Return the [x, y] coordinate for the center point of the cell that contains the specified text.  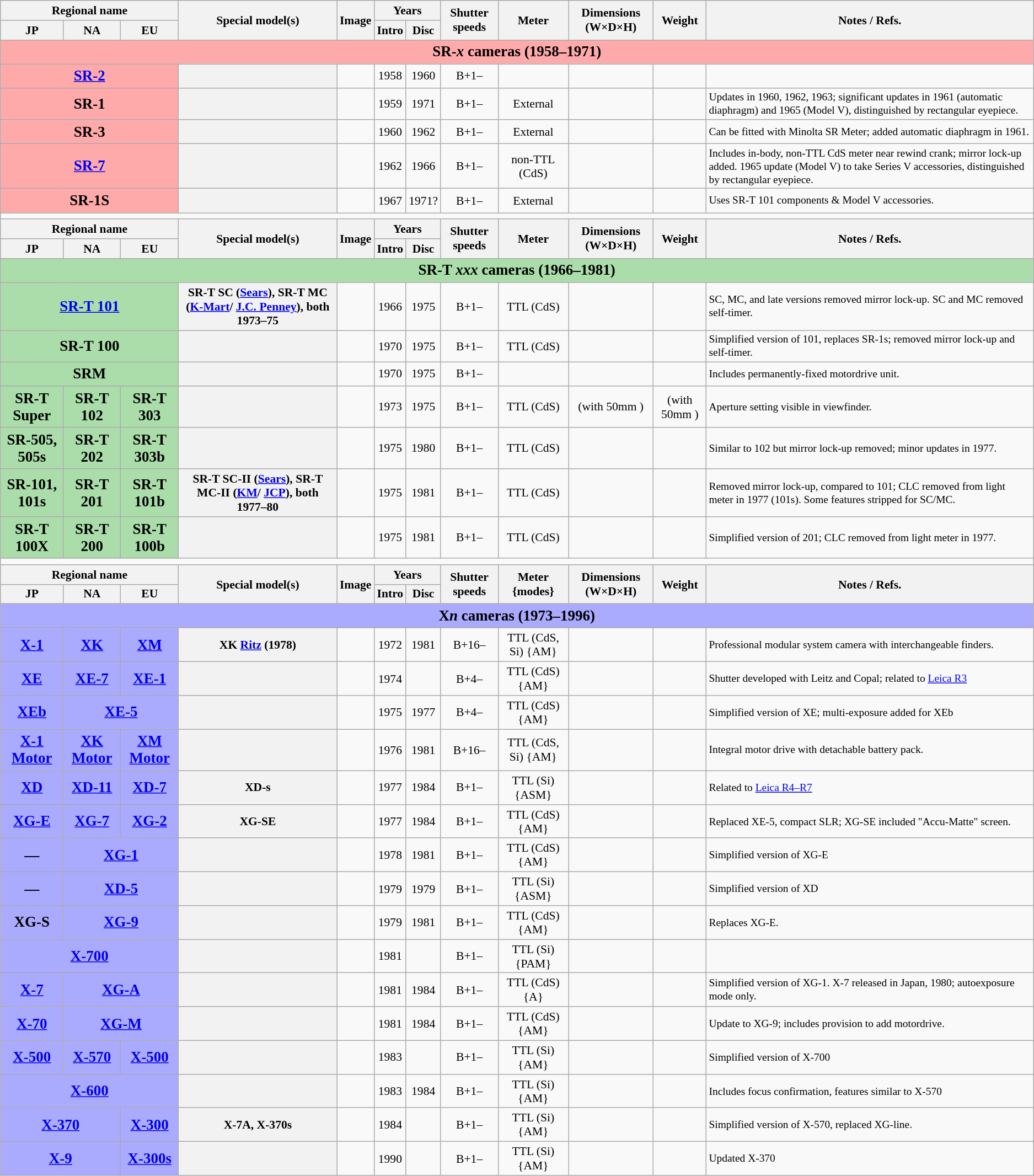
SR-T 201 [92, 493]
Includes focus confirmation, features similar to X-570 [870, 1091]
X-70 [32, 1024]
X-700 [89, 956]
SR-x cameras (1958–1971) [517, 52]
SR-1 [89, 104]
XK Motor [92, 750]
1980 [424, 448]
SR-2 [89, 76]
SR-1S [89, 201]
1971 [424, 104]
X-7A, X-370s [258, 1125]
Aperture setting visible in viewfinder. [870, 407]
Simplified version of X-570, replaced XG-line. [870, 1125]
SR-T 100 [89, 346]
1974 [390, 678]
XEb [32, 713]
Simplified version of X-700 [870, 1057]
TTL (Si) {PAM} [533, 956]
1971? [424, 201]
X-300 [150, 1125]
Replaces XG-E. [870, 922]
XE-5 [121, 713]
Similar to 102 but mirror lock-up removed; minor updates in 1977. [870, 448]
X-9 [61, 1158]
Xn cameras (1973–1996) [517, 616]
TTL (CdS) {A} [533, 990]
XE-1 [150, 678]
XK Ritz (1978) [258, 645]
Removed mirror lock-up, compared to 101; CLC removed from light meter in 1977 (101s). Some features stripped for SC/MC. [870, 493]
SR-T SC-II (Sears), SR-T MC-II (KM/ JCP), both 1977–80 [258, 493]
XD-s [258, 788]
SR-T Super [32, 407]
XD-11 [92, 788]
1967 [390, 201]
SR-T 303 [150, 407]
XD-5 [121, 889]
SR-T 303b [150, 448]
Simplified version of XG-1. X-7 released in Japan, 1980; autoexposure mode only. [870, 990]
SR-T 102 [92, 407]
Can be fitted with Minolta SR Meter; added automatic diaphragm in 1961. [870, 132]
X-1 [32, 645]
SR-3 [89, 132]
SR-101, 101s [32, 493]
XG-9 [121, 922]
1976 [390, 750]
Simplified version of 101, replaces SR-1s; removed mirror lock-up and self-timer. [870, 346]
X-1 Motor [32, 750]
XG-1 [121, 855]
SR-T 100b [150, 537]
SR-T 100X [32, 537]
SR-T xxx cameras (1966–1981) [517, 271]
Professional modular system camera with interchangeable finders. [870, 645]
XG-SE [258, 822]
XG-E [32, 822]
XM [150, 645]
SR-T SC (Sears), SR-T MC (K-Mart/ J.C. Penney), both 1973–75 [258, 307]
Simplified version of 201; CLC removed from light meter in 1977. [870, 537]
1958 [390, 76]
SRM [89, 374]
X-7 [32, 990]
XG-S [32, 922]
SR-T 101 [89, 307]
X-300s [150, 1158]
XK [92, 645]
1990 [390, 1158]
SC, MC, and late versions removed mirror lock-up. SC and MC removed self-timer. [870, 307]
Simplified version of XE; multi-exposure added for XEb [870, 713]
Simplified version of XD [870, 889]
XM Motor [150, 750]
XD-7 [150, 788]
Replaced XE-5, compact SLR; XG-SE included "Accu-Matte" screen. [870, 822]
X-370 [61, 1125]
Meter {modes} [533, 585]
SR-T 200 [92, 537]
SR-7 [89, 167]
XE [32, 678]
Update to XG-9; includes provision to add motordrive. [870, 1024]
Related to Leica R4–R7 [870, 788]
X-600 [89, 1091]
X-570 [92, 1057]
XG-A [121, 990]
XD [32, 788]
Shutter developed with Leitz and Copal; related to Leica R3 [870, 678]
SR-T 101b [150, 493]
Uses SR-T 101 components & Model V accessories. [870, 201]
XG-M [121, 1024]
1978 [390, 855]
1972 [390, 645]
SR-505, 505s [32, 448]
Includes permanently-fixed motordrive unit. [870, 374]
non-TTL (CdS) [533, 167]
XG-7 [92, 822]
SR-T 202 [92, 448]
XE-7 [92, 678]
1973 [390, 407]
Updated X-370 [870, 1158]
XG-2 [150, 822]
Updates in 1960, 1962, 1963; significant updates in 1961 (automatic diaphragm) and 1965 (Model V), distinguished by rectangular eyepiece. [870, 104]
1959 [390, 104]
Integral motor drive with detachable battery pack. [870, 750]
Simplified version of XG-E [870, 855]
